Detect which cell encompasses the target text, then output its (X, Y) center coordinate. 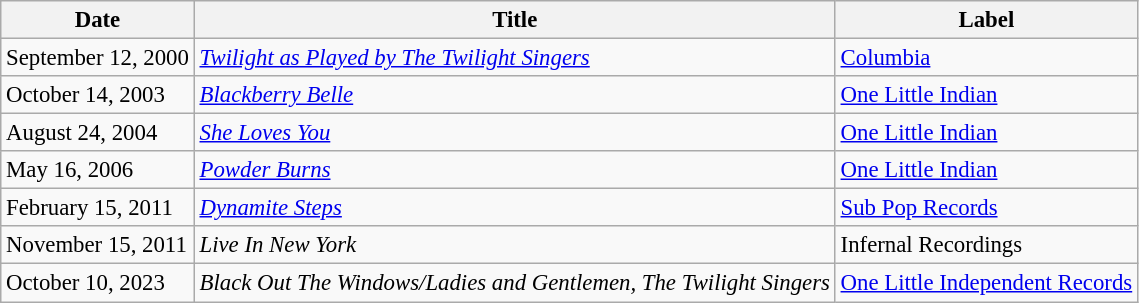
Dynamite Steps (514, 208)
October 14, 2003 (98, 95)
Title (514, 20)
Blackberry Belle (514, 95)
May 16, 2006 (98, 170)
Infernal Recordings (986, 245)
Date (98, 20)
October 10, 2023 (98, 283)
Live In New York (514, 245)
Sub Pop Records (986, 208)
Powder Burns (514, 170)
February 15, 2011 (98, 208)
Twilight as Played by The Twilight Singers (514, 58)
Label (986, 20)
September 12, 2000 (98, 58)
Black Out The Windows/Ladies and Gentlemen, The Twilight Singers (514, 283)
August 24, 2004 (98, 133)
One Little Independent Records (986, 283)
She Loves You (514, 133)
November 15, 2011 (98, 245)
Columbia (986, 58)
